Return (x, y) of the center of cell containing provided text 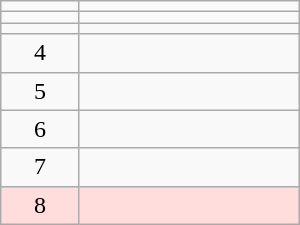
7 (40, 167)
4 (40, 53)
5 (40, 91)
8 (40, 205)
6 (40, 129)
